For the text-containing cell, return its midpoint in [X, Y] coordinate format. 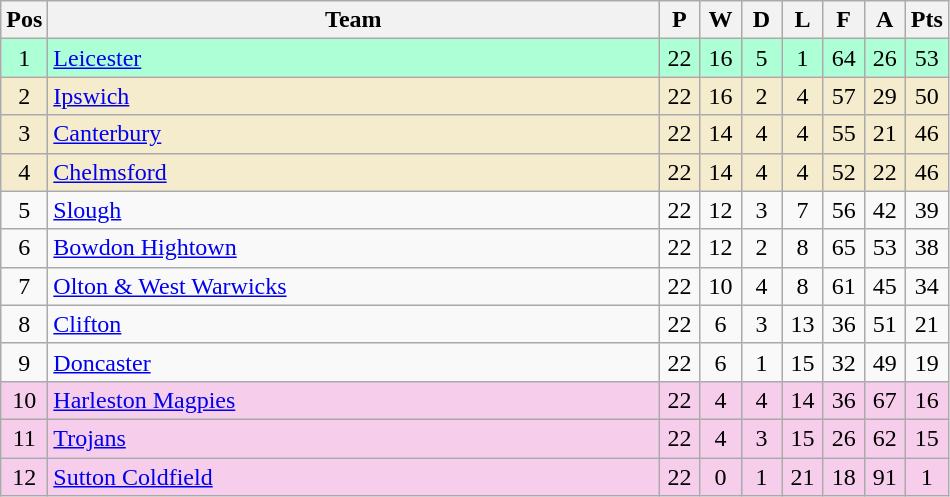
49 [884, 362]
0 [720, 477]
F [844, 20]
D [762, 20]
Trojans [354, 438]
18 [844, 477]
A [884, 20]
57 [844, 96]
Team [354, 20]
L [802, 20]
Sutton Coldfield [354, 477]
65 [844, 248]
50 [926, 96]
55 [844, 134]
Doncaster [354, 362]
Canterbury [354, 134]
P [680, 20]
Harleston Magpies [354, 400]
Ipswich [354, 96]
91 [884, 477]
Pts [926, 20]
Slough [354, 210]
42 [884, 210]
39 [926, 210]
56 [844, 210]
Olton & West Warwicks [354, 286]
45 [884, 286]
Leicester [354, 58]
Bowdon Hightown [354, 248]
13 [802, 324]
19 [926, 362]
34 [926, 286]
52 [844, 172]
29 [884, 96]
Pos [24, 20]
Chelmsford [354, 172]
64 [844, 58]
38 [926, 248]
W [720, 20]
11 [24, 438]
51 [884, 324]
Clifton [354, 324]
67 [884, 400]
61 [844, 286]
9 [24, 362]
32 [844, 362]
62 [884, 438]
